For the text-containing cell, return its midpoint in [x, y] coordinate format. 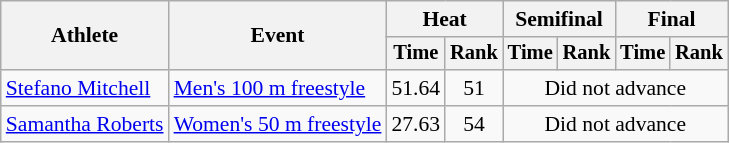
Samantha Roberts [85, 124]
27.63 [416, 124]
Women's 50 m freestyle [278, 124]
Stefano Mitchell [85, 88]
Final [671, 19]
Semifinal [559, 19]
51.64 [416, 88]
Event [278, 36]
Heat [444, 19]
Athlete [85, 36]
Men's 100 m freestyle [278, 88]
54 [474, 124]
51 [474, 88]
